Search for the cell housing the specified text and yield its [x, y] center coordinate. 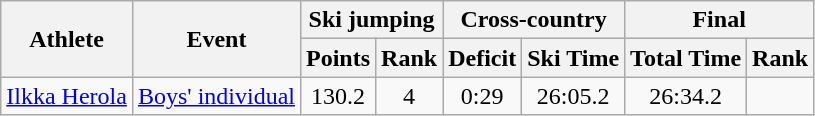
26:05.2 [574, 96]
Total Time [686, 58]
Ilkka Herola [67, 96]
Points [338, 58]
4 [410, 96]
Ski Time [574, 58]
130.2 [338, 96]
Cross-country [534, 20]
0:29 [482, 96]
Boys' individual [216, 96]
Final [720, 20]
26:34.2 [686, 96]
Deficit [482, 58]
Athlete [67, 39]
Ski jumping [371, 20]
Event [216, 39]
